Capture the cell that displays the provided text and extract its [x, y] central coordinate. 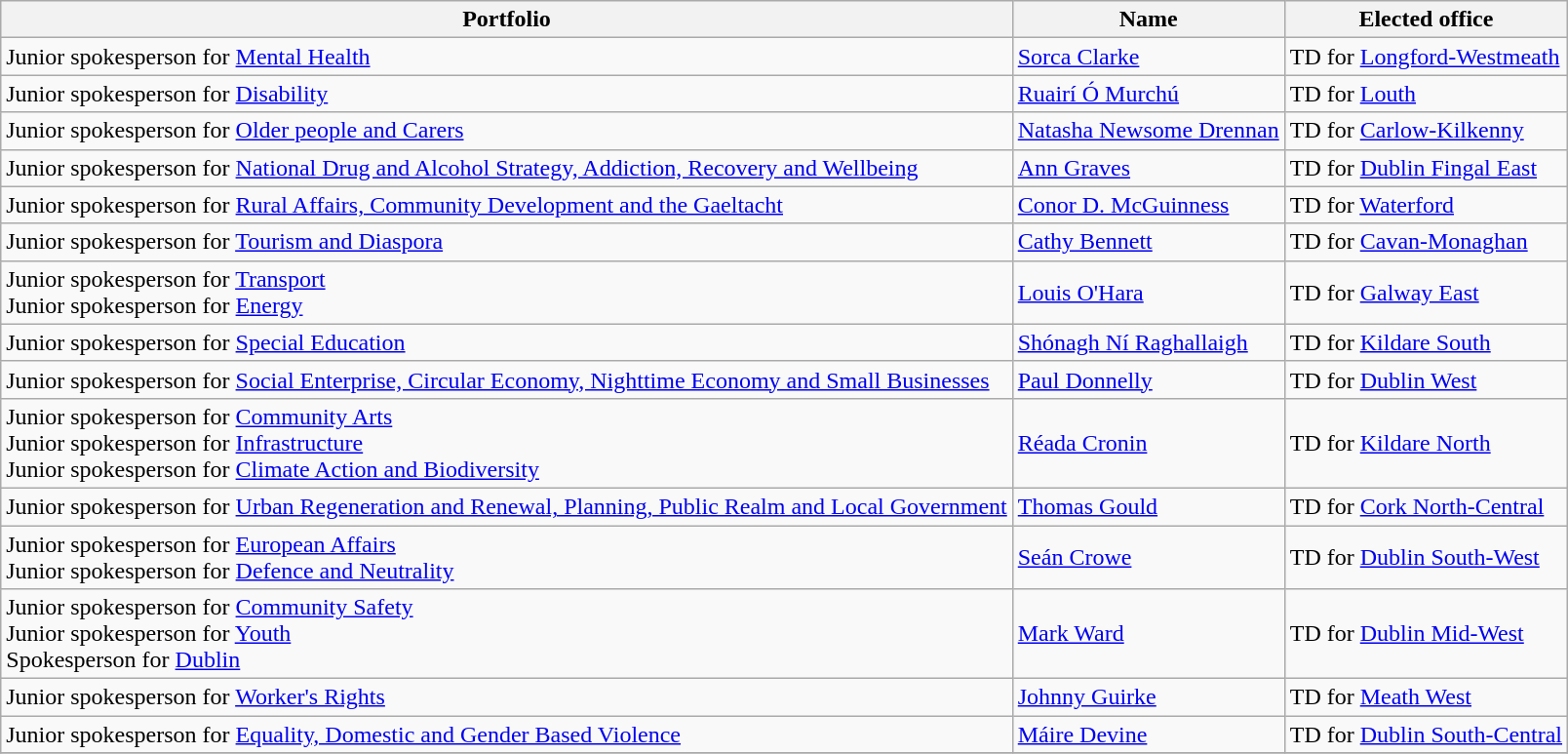
TD for Dublin West [1426, 379]
Ann Graves [1149, 168]
Natasha Newsome Drennan [1149, 131]
Junior spokesperson for Mental Health [507, 57]
Junior spokesperson for Disability [507, 94]
Junior spokesperson for Worker's Rights [507, 697]
Junior spokesperson for Community Safety Junior spokesperson for Youth Spokesperson for Dublin [507, 634]
Mark Ward [1149, 634]
Thomas Gould [1149, 506]
Sorca Clarke [1149, 57]
TD for Dublin Mid-West [1426, 634]
Junior spokesperson for Special Education [507, 342]
Junior spokesperson for Social Enterprise, Circular Economy, Nighttime Economy and Small Businesses [507, 379]
TD for Kildare South [1426, 342]
Junior spokesperson for Transport Junior spokesperson for Energy [507, 293]
Máire Devine [1149, 734]
TD for Waterford [1426, 205]
Junior spokesperson for Rural Affairs, Community Development and the Gaeltacht [507, 205]
Portfolio [507, 20]
Ruairí Ó Murchú [1149, 94]
TD for Longford-Westmeath [1426, 57]
Junior spokesperson for European Affairs Junior spokesperson for Defence and Neutrality [507, 556]
TD for Dublin South-West [1426, 556]
TD for Carlow-Kilkenny [1426, 131]
Junior spokesperson for Community Arts Junior spokesperson for Infrastructure Junior spokesperson for Climate Action and Biodiversity [507, 443]
Réada Cronin [1149, 443]
Elected office [1426, 20]
TD for Dublin South-Central [1426, 734]
Paul Donnelly [1149, 379]
Junior spokesperson for Equality, Domestic and Gender Based Violence [507, 734]
Name [1149, 20]
Cathy Bennett [1149, 242]
TD for Meath West [1426, 697]
TD for Dublin Fingal East [1426, 168]
TD for Galway East [1426, 293]
TD for Cavan-Monaghan [1426, 242]
TD for Louth [1426, 94]
Conor D. McGuinness [1149, 205]
TD for Cork North-Central [1426, 506]
Junior spokesperson for Urban Regeneration and Renewal, Planning, Public Realm and Local Government [507, 506]
Shónagh Ní Raghallaigh [1149, 342]
Johnny Guirke [1149, 697]
Junior spokesperson for Tourism and Diaspora [507, 242]
Seán Crowe [1149, 556]
Junior spokesperson for National Drug and Alcohol Strategy, Addiction, Recovery and Wellbeing [507, 168]
Louis O'Hara [1149, 293]
TD for Kildare North [1426, 443]
Junior spokesperson for Older people and Carers [507, 131]
